Find where the given text appears and provide that cell's center as (x, y) coordinate. 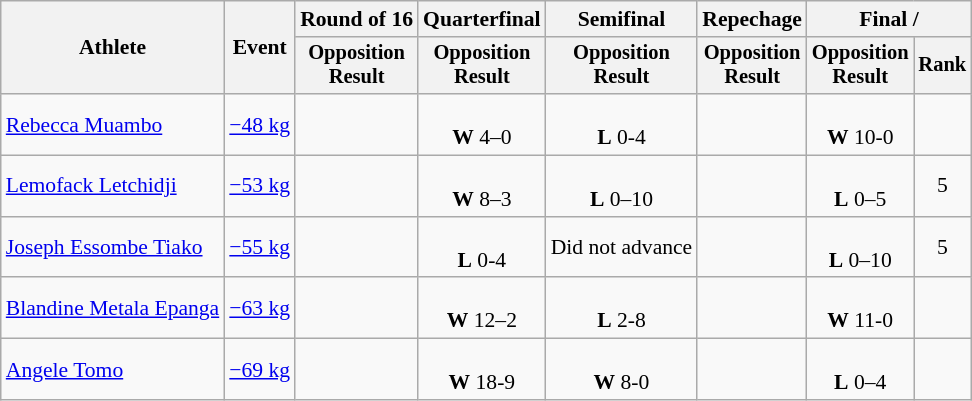
W 10-0 (860, 124)
Rank (943, 66)
Round of 16 (356, 19)
−53 kg (260, 186)
W 18-9 (482, 370)
−48 kg (260, 124)
W 8–3 (482, 186)
W 12–2 (482, 308)
W 4–0 (482, 124)
Did not advance (622, 248)
Athlete (113, 48)
Event (260, 48)
Repechage (752, 19)
Final / (889, 19)
−63 kg (260, 308)
Rebecca Muambo (113, 124)
L 0–5 (860, 186)
Lemofack Letchidji (113, 186)
L 2-8 (622, 308)
−55 kg (260, 248)
−69 kg (260, 370)
Blandine Metala Epanga (113, 308)
Semifinal (622, 19)
L 0–4 (860, 370)
Angele Tomo (113, 370)
W 8-0 (622, 370)
Quarterfinal (482, 19)
Joseph Essombe Tiako (113, 248)
W 11-0 (860, 308)
